Pinpoint the cell where the given text exists, returning its [X, Y] midpoint coordinate. 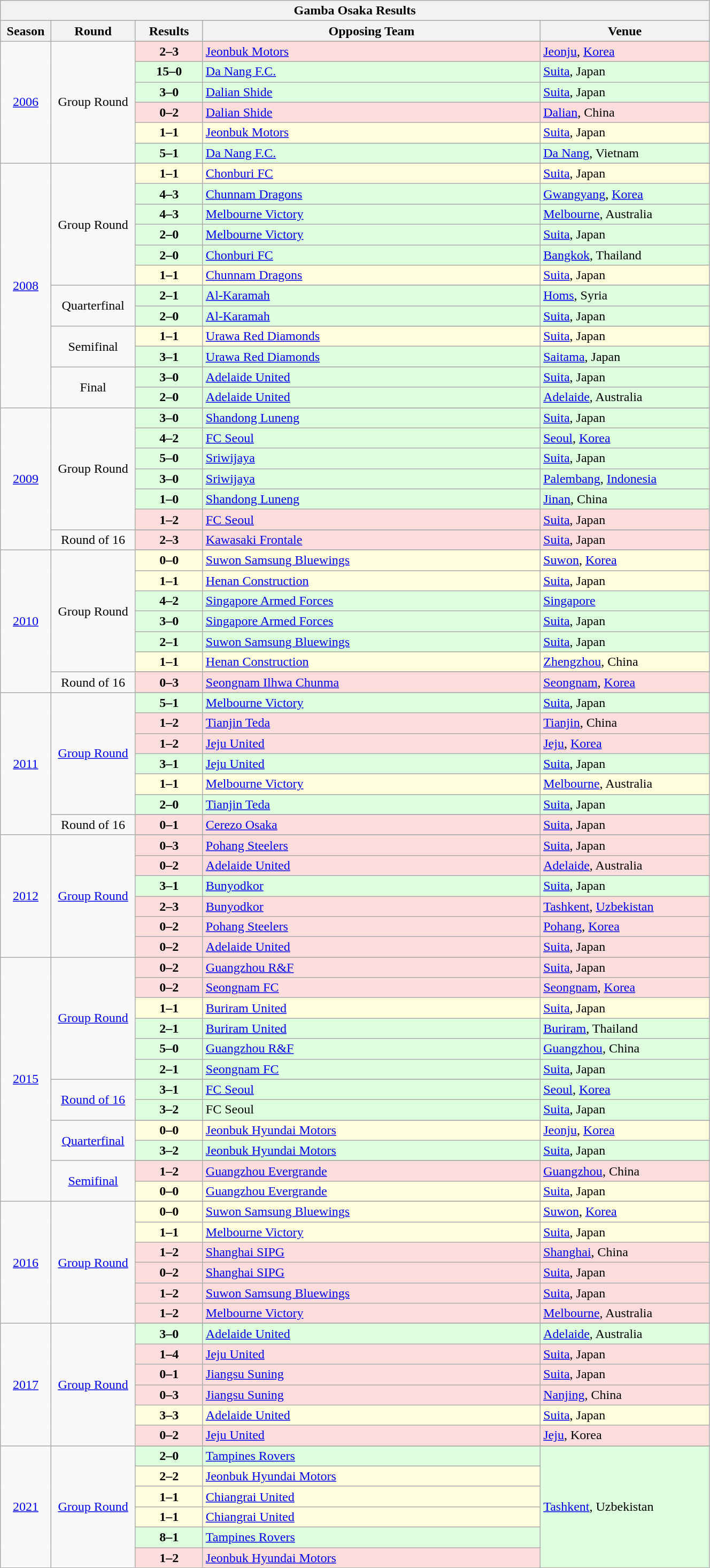
Da Nang, Vietnam [625, 153]
1–0 [169, 499]
Bangkok, Thailand [625, 255]
Homs, Syria [625, 296]
Pohang, Korea [625, 927]
Season [26, 31]
2009 [26, 479]
3–3 [169, 1415]
Final [93, 387]
2008 [26, 286]
Shanghai, China [625, 1252]
2011 [26, 764]
Round [93, 31]
2016 [26, 1262]
Gwangyang, Korea [625, 194]
Seongnam Ilhwa Chunma [371, 682]
Tianjin, China [625, 723]
2006 [26, 102]
Singapore [625, 601]
Kawasaki Frontale [371, 540]
8–1 [169, 1537]
Palembang, Indonesia [625, 479]
Zhengzhou, China [625, 662]
2021 [26, 1506]
2015 [26, 1079]
1–4 [169, 1354]
Jinan, China [625, 499]
Opposing Team [371, 31]
2017 [26, 1385]
Buriram, Thailand [625, 1028]
Venue [625, 31]
2–2 [169, 1476]
Nanjing, China [625, 1395]
Cerezo Osaka [371, 825]
Dalian, China [625, 112]
15–0 [169, 72]
2012 [26, 896]
Gamba Osaka Results [355, 11]
2010 [26, 621]
Results [169, 31]
Saitama, Japan [625, 357]
